Output the [x, y] coordinate of the center of the cell containing the given text.  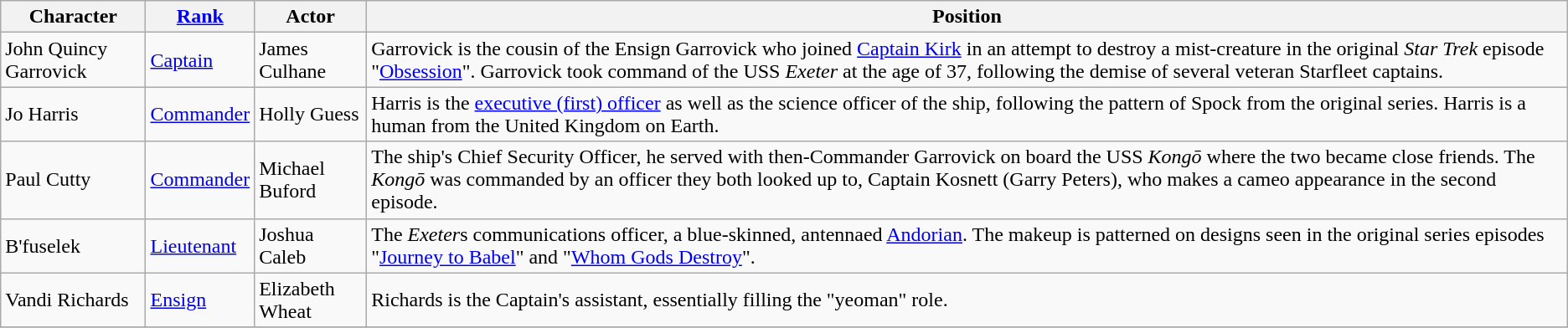
Holly Guess [311, 114]
James Culhane [311, 60]
Richards is the Captain's assistant, essentially filling the "yeoman" role. [967, 300]
Paul Cutty [74, 180]
B'fuselek [74, 246]
Joshua Caleb [311, 246]
Actor [311, 17]
Position [967, 17]
Elizabeth Wheat [311, 300]
Rank [200, 17]
Ensign [200, 300]
John Quincy Garrovick [74, 60]
Jo Harris [74, 114]
Lieutenant [200, 246]
Vandi Richards [74, 300]
Captain [200, 60]
Character [74, 17]
Michael Buford [311, 180]
